Identify which cell holds the provided text, then report its [x, y] central coordinate. 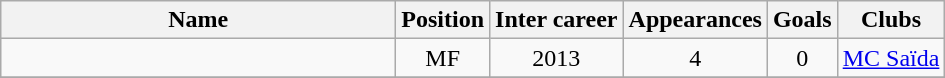
2013 [556, 58]
MF [443, 58]
Position [443, 20]
4 [695, 58]
Inter career [556, 20]
Name [198, 20]
Goals [802, 20]
MC Saïda [891, 58]
Clubs [891, 20]
0 [802, 58]
Appearances [695, 20]
